Detect which cell encompasses the target text, then output its (X, Y) center coordinate. 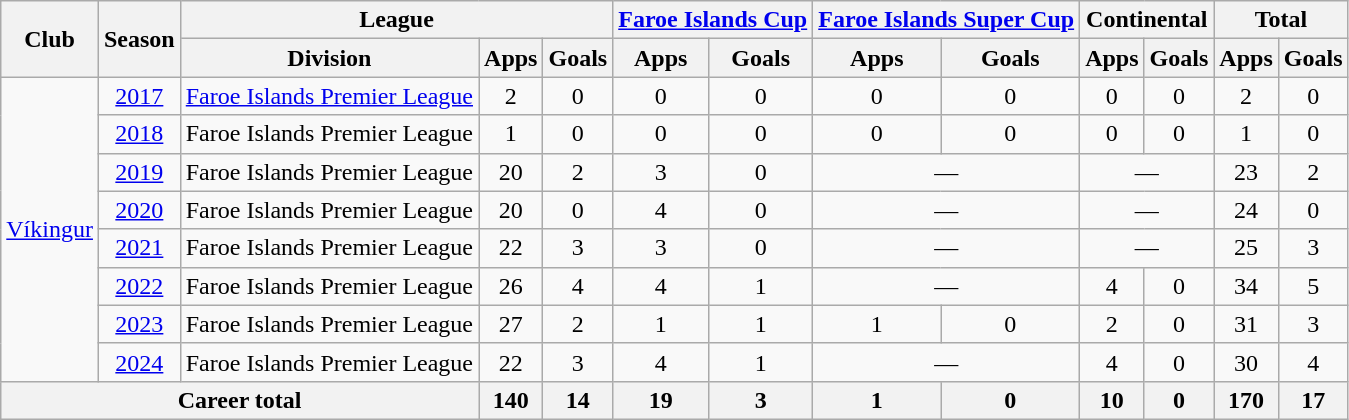
24 (1246, 210)
31 (1246, 324)
26 (511, 286)
14 (578, 400)
27 (511, 324)
2017 (139, 96)
140 (511, 400)
2019 (139, 172)
2022 (139, 286)
10 (1112, 400)
Season (139, 39)
2024 (139, 362)
2023 (139, 324)
Faroe Islands Super Cup (946, 20)
Continental (1147, 20)
Faroe Islands Cup (713, 20)
30 (1246, 362)
34 (1246, 286)
25 (1246, 248)
170 (1246, 400)
2021 (139, 248)
Víkingur (50, 229)
19 (661, 400)
Club (50, 39)
23 (1246, 172)
2018 (139, 134)
League (396, 20)
5 (1313, 286)
Career total (240, 400)
17 (1313, 400)
Division (329, 58)
2020 (139, 210)
Total (1281, 20)
